Detect which cell encompasses the target text, then output its (X, Y) center coordinate. 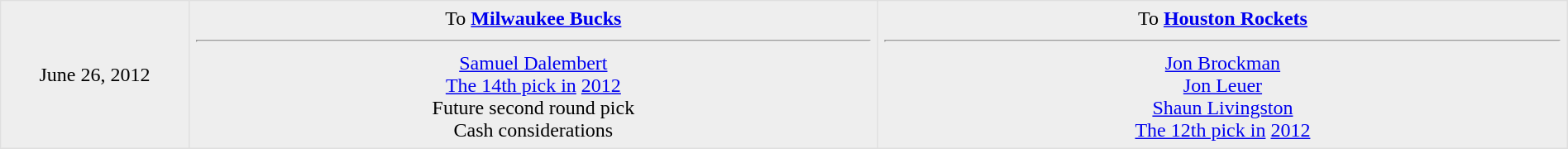
June 26, 2012 (94, 74)
To Houston RocketsJon BrockmanJon LeuerShaun LivingstonThe 12th pick in 2012 (1223, 74)
To Milwaukee BucksSamuel DalembertThe 14th pick in 2012Future second round pickCash considerations (533, 74)
